Locate the cell with the specified text and output its (x, y) center coordinate. 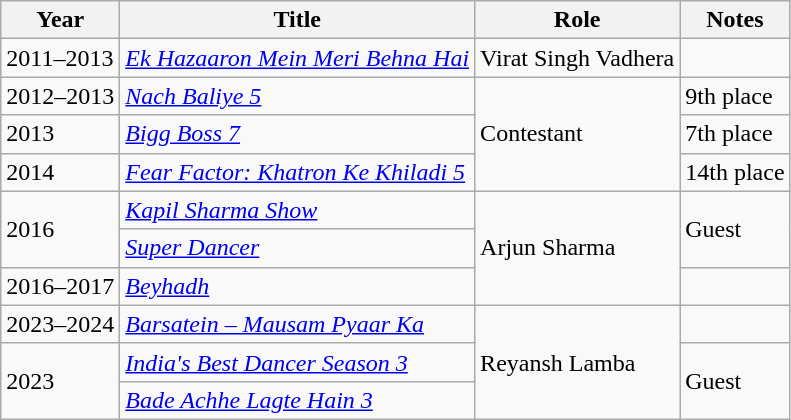
2023 (60, 381)
Kapil Sharma Show (298, 210)
2011–2013 (60, 58)
Role (578, 20)
Nach Baliye 5 (298, 96)
2012–2013 (60, 96)
Contestant (578, 134)
7th place (735, 134)
Bade Achhe Lagte Hain 3 (298, 400)
Super Dancer (298, 248)
Year (60, 20)
14th place (735, 172)
Reyansh Lamba (578, 362)
Notes (735, 20)
Title (298, 20)
Arjun Sharma (578, 248)
India's Best Dancer Season 3 (298, 362)
2014 (60, 172)
2016 (60, 229)
2023–2024 (60, 324)
2013 (60, 134)
Fear Factor: Khatron Ke Khiladi 5 (298, 172)
Virat Singh Vadhera (578, 58)
Beyhadh (298, 286)
9th place (735, 96)
Barsatein – Mausam Pyaar Ka (298, 324)
Bigg Boss 7 (298, 134)
Ek Hazaaron Mein Meri Behna Hai (298, 58)
2016–2017 (60, 286)
